From the cell containing the given text, extract its center point as (x, y) coordinate. 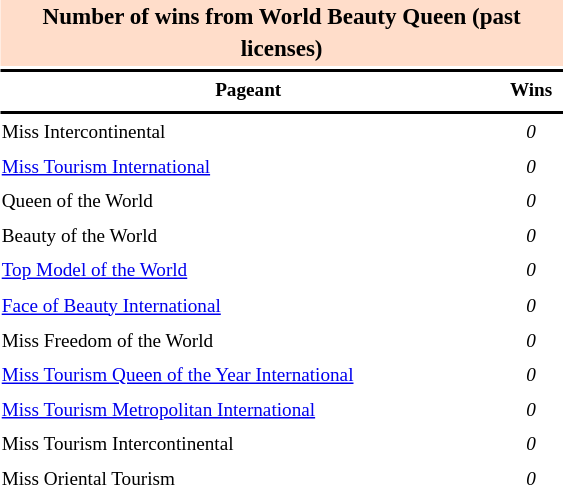
Wins (531, 92)
Miss Tourism Intercontinental (248, 445)
Miss Tourism Queen of the Year International (248, 376)
Number of wins from World Beauty Queen (past licenses) (282, 34)
Pageant (248, 92)
Miss Intercontinental (248, 132)
Miss Tourism International (248, 167)
Face of Beauty International (248, 306)
Miss Tourism Metropolitan International (248, 411)
Miss Freedom of the World (248, 341)
Queen of the World (248, 202)
Beauty of the World (248, 237)
Top Model of the World (248, 271)
